Extract the [X, Y] coordinate from the center of the cell holding the provided text.  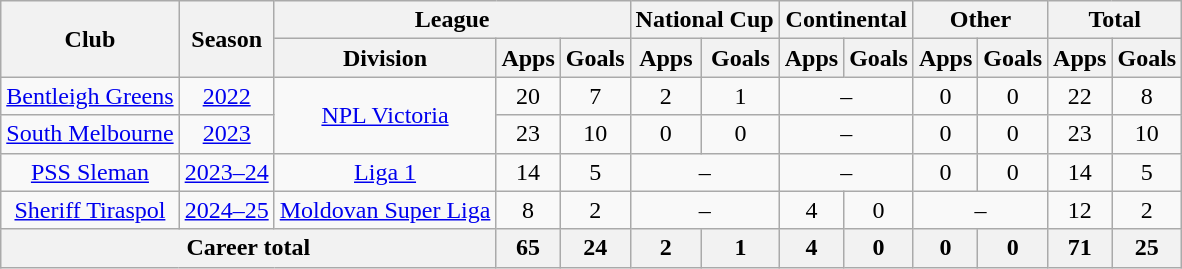
2023–24 [226, 172]
24 [595, 248]
22 [1080, 96]
Division [385, 58]
12 [1080, 210]
25 [1147, 248]
20 [528, 96]
71 [1080, 248]
Bentleigh Greens [90, 96]
Liga 1 [385, 172]
National Cup [704, 20]
League [452, 20]
Club [90, 39]
Total [1115, 20]
2024–25 [226, 210]
Sheriff Tiraspol [90, 210]
Moldovan Super Liga [385, 210]
Career total [248, 248]
7 [595, 96]
2022 [226, 96]
NPL Victoria [385, 115]
65 [528, 248]
2023 [226, 134]
Continental [846, 20]
Season [226, 39]
Other [980, 20]
South Melbourne [90, 134]
PSS Sleman [90, 172]
